Scan for the cell matching the given text and deliver its (x, y) coordinate at center. 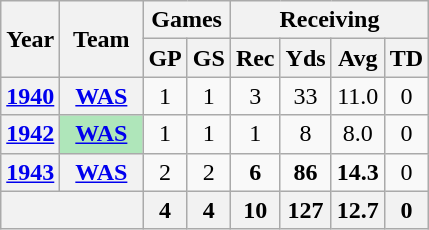
14.3 (358, 172)
1942 (30, 134)
6 (255, 172)
8.0 (358, 134)
1943 (30, 172)
12.7 (358, 210)
33 (306, 96)
3 (255, 96)
Rec (255, 58)
TD (406, 58)
Team (102, 39)
127 (306, 210)
8 (306, 134)
Yds (306, 58)
Avg (358, 58)
GS (208, 58)
1940 (30, 96)
11.0 (358, 96)
Year (30, 39)
GP (165, 58)
10 (255, 210)
Games (186, 20)
86 (306, 172)
Receiving (329, 20)
